Identify which cell holds the provided text, then report its [x, y] central coordinate. 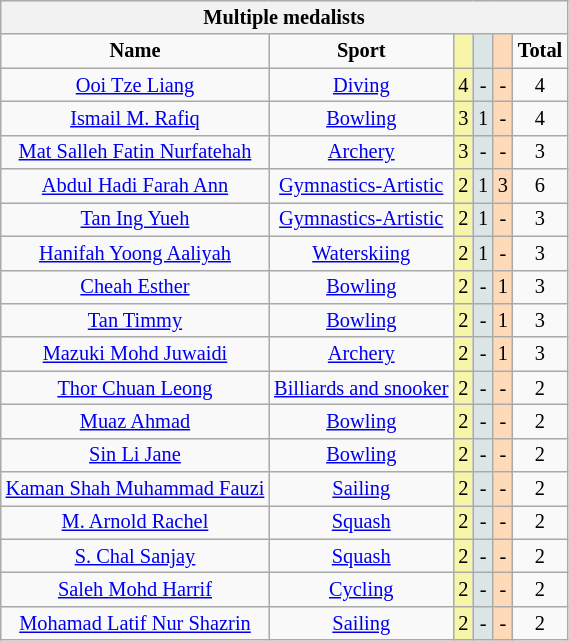
Name [135, 51]
Saleh Mohd Harrif [135, 589]
Thor Chuan Leong [135, 388]
Mazuki Mohd Juwaidi [135, 354]
Ooi Tze Liang [135, 85]
Waterskiing [361, 253]
Sin Li Jane [135, 455]
6 [540, 186]
Hanifah Yoong Aaliyah [135, 253]
M. Arnold Rachel [135, 522]
Muaz Ahmad [135, 421]
Tan Ing Yueh [135, 219]
Kaman Shah Muhammad Fauzi [135, 489]
Sport [361, 51]
Total [540, 51]
Cycling [361, 589]
Diving [361, 85]
Billiards and snooker [361, 388]
S. Chal Sanjay [135, 556]
Mat Salleh Fatin Nurfatehah [135, 152]
Abdul Hadi Farah Ann [135, 186]
Cheah Esther [135, 287]
Mohamad Latif Nur Shazrin [135, 623]
Ismail M. Rafiq [135, 118]
Multiple medalists [284, 17]
Tan Timmy [135, 320]
